Identify which cell holds the provided text, then report its [X, Y] central coordinate. 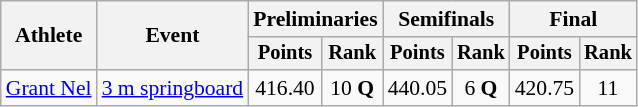
3 m springboard [173, 88]
420.75 [544, 88]
11 [608, 88]
Grant Nel [49, 88]
Final [574, 19]
Semifinals [446, 19]
416.40 [285, 88]
6 Q [481, 88]
Athlete [49, 36]
Event [173, 36]
10 Q [352, 88]
Preliminaries [315, 19]
440.05 [418, 88]
